Output the (x, y) coordinate of the center of the cell containing the given text.  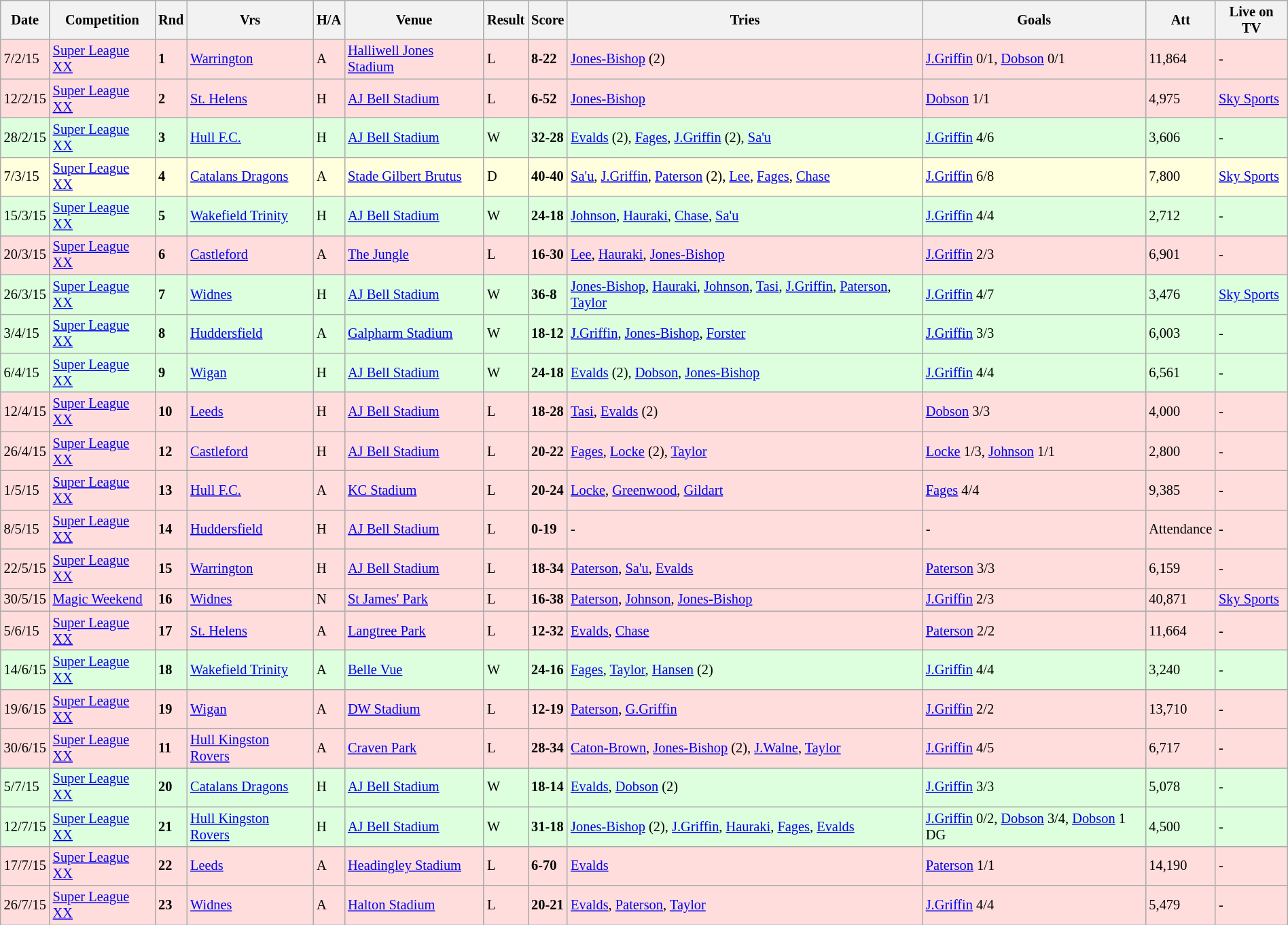
J.Griffin 0/1, Dobson 0/1 (1034, 59)
26/7/15 (25, 905)
4 (171, 177)
J.Griffin, Jones-Bishop, Forster (745, 334)
20-22 (548, 451)
6 (171, 255)
Galpharm Stadium (414, 334)
7/2/15 (25, 59)
Evalds (745, 866)
Jones-Bishop (2), J.Griffin, Hauraki, Fages, Evalds (745, 826)
Langtree Park (414, 631)
6,717 (1181, 748)
Locke, Greenwood, Gildart (745, 490)
19 (171, 709)
5,078 (1181, 787)
The Jungle (414, 255)
22/5/15 (25, 569)
13,710 (1181, 709)
9,385 (1181, 490)
Venue (414, 20)
6-52 (548, 99)
Evalds (2), Fages, J.Griffin (2), Sa'u (745, 137)
Johnson, Hauraki, Chase, Sa'u (745, 216)
J.Griffin 2/2 (1034, 709)
Stade Gilbert Brutus (414, 177)
D (505, 177)
2,712 (1181, 216)
18 (171, 669)
Dobson 1/1 (1034, 99)
7/3/15 (25, 177)
24-16 (548, 669)
J.Griffin 0/2, Dobson 3/4, Dobson 1 DG (1034, 826)
3 (171, 137)
Craven Park (414, 748)
Sa'u, J.Griffin, Paterson (2), Lee, Fages, Chase (745, 177)
22 (171, 866)
Fages 4/4 (1034, 490)
Jones-Bishop, Hauraki, Johnson, Tasi, J.Griffin, Paterson, Taylor (745, 294)
20-21 (548, 905)
Lee, Hauraki, Jones-Bishop (745, 255)
12/2/15 (25, 99)
40-40 (548, 177)
J.Griffin 4/7 (1034, 294)
28-34 (548, 748)
Headingley Stadium (414, 866)
4,000 (1181, 412)
3,476 (1181, 294)
7,800 (1181, 177)
Evalds, Dobson (2) (745, 787)
Fages, Taylor, Hansen (2) (745, 669)
Caton-Brown, Jones-Bishop (2), J.Walne, Taylor (745, 748)
8 (171, 334)
30/6/15 (25, 748)
11 (171, 748)
7 (171, 294)
32-28 (548, 137)
17/7/15 (25, 866)
12-19 (548, 709)
J.Griffin 4/6 (1034, 137)
Fages, Locke (2), Taylor (745, 451)
Belle Vue (414, 669)
4,975 (1181, 99)
18-28 (548, 412)
12/7/15 (25, 826)
Halliwell Jones Stadium (414, 59)
Vrs (250, 20)
23 (171, 905)
12 (171, 451)
N (329, 599)
6/4/15 (25, 372)
1/5/15 (25, 490)
16 (171, 599)
15 (171, 569)
5/6/15 (25, 631)
14 (171, 529)
3,240 (1181, 669)
6,159 (1181, 569)
H/A (329, 20)
Score (548, 20)
Paterson 2/2 (1034, 631)
20 (171, 787)
Evalds, Chase (745, 631)
16-38 (548, 599)
26/4/15 (25, 451)
20-24 (548, 490)
Paterson, Johnson, Jones-Bishop (745, 599)
Att (1181, 20)
8-22 (548, 59)
12/4/15 (25, 412)
13 (171, 490)
Attendance (1181, 529)
3,606 (1181, 137)
30/5/15 (25, 599)
Competition (102, 20)
Evalds, Paterson, Taylor (745, 905)
Jones-Bishop (2) (745, 59)
16-30 (548, 255)
26/3/15 (25, 294)
19/6/15 (25, 709)
J.Griffin 4/5 (1034, 748)
12-32 (548, 631)
Paterson 1/1 (1034, 866)
1 (171, 59)
3/4/15 (25, 334)
10 (171, 412)
9 (171, 372)
Magic Weekend (102, 599)
DW Stadium (414, 709)
31-18 (548, 826)
5 (171, 216)
4,500 (1181, 826)
0-19 (548, 529)
18-12 (548, 334)
6-70 (548, 866)
Dobson 3/3 (1034, 412)
14,190 (1181, 866)
28/2/15 (25, 137)
Paterson, G.Griffin (745, 709)
2,800 (1181, 451)
36-8 (548, 294)
15/3/15 (25, 216)
18-14 (548, 787)
Goals (1034, 20)
St James' Park (414, 599)
8/5/15 (25, 529)
Result (505, 20)
18-34 (548, 569)
40,871 (1181, 599)
14/6/15 (25, 669)
Paterson 3/3 (1034, 569)
20/3/15 (25, 255)
Jones-Bishop (745, 99)
11,864 (1181, 59)
Date (25, 20)
5,479 (1181, 905)
KC Stadium (414, 490)
Locke 1/3, Johnson 1/1 (1034, 451)
6,003 (1181, 334)
Halton Stadium (414, 905)
17 (171, 631)
5/7/15 (25, 787)
Live on TV (1251, 20)
J.Griffin 6/8 (1034, 177)
21 (171, 826)
11,664 (1181, 631)
Tries (745, 20)
6,561 (1181, 372)
Tasi, Evalds (2) (745, 412)
Rnd (171, 20)
Paterson, Sa'u, Evalds (745, 569)
Evalds (2), Dobson, Jones-Bishop (745, 372)
2 (171, 99)
6,901 (1181, 255)
